Extract the (X, Y) coordinate from the center of the cell holding the provided text.  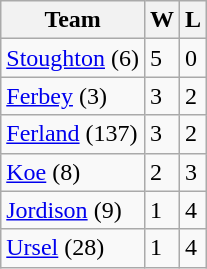
Ferbey (3) (73, 96)
L (194, 20)
Ursel (28) (73, 248)
Ferland (137) (73, 134)
W (162, 20)
0 (194, 58)
5 (162, 58)
Jordison (9) (73, 210)
Stoughton (6) (73, 58)
Team (73, 20)
Koe (8) (73, 172)
